Extract the [x, y] coordinate from the center of the cell holding the provided text.  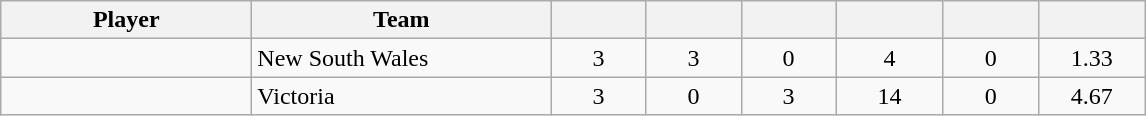
Victoria [402, 96]
1.33 [1092, 58]
14 [890, 96]
Team [402, 20]
4.67 [1092, 96]
New South Wales [402, 58]
4 [890, 58]
Player [126, 20]
